Return (X, Y) of the center of cell containing provided text 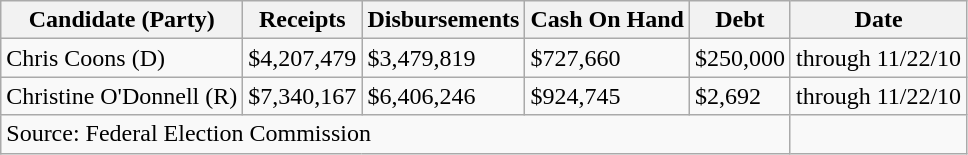
Debt (740, 20)
$3,479,819 (444, 58)
Date (878, 20)
$924,745 (607, 96)
$727,660 (607, 58)
$4,207,479 (302, 58)
Source: Federal Election Commission (396, 134)
$250,000 (740, 58)
Disbursements (444, 20)
$6,406,246 (444, 96)
$2,692 (740, 96)
Christine O'Donnell (R) (122, 96)
Chris Coons (D) (122, 58)
$7,340,167 (302, 96)
Receipts (302, 20)
Cash On Hand (607, 20)
Candidate (Party) (122, 20)
